Determine the (x, y) coordinate at the center of the cell enclosing the given text.  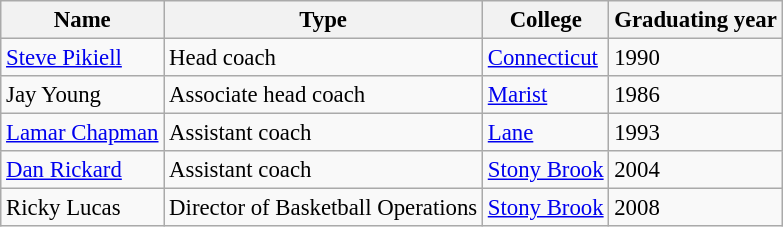
2008 (696, 208)
1993 (696, 133)
Jay Young (82, 95)
Steve Pikiell (82, 58)
Associate head coach (324, 95)
Ricky Lucas (82, 208)
Graduating year (696, 20)
Type (324, 20)
2004 (696, 170)
Lamar Chapman (82, 133)
1986 (696, 95)
Marist (545, 95)
Head coach (324, 58)
Name (82, 20)
Director of Basketball Operations (324, 208)
College (545, 20)
1990 (696, 58)
Lane (545, 133)
Connecticut (545, 58)
Dan Rickard (82, 170)
